Identify which cell holds the provided text, then report its (X, Y) central coordinate. 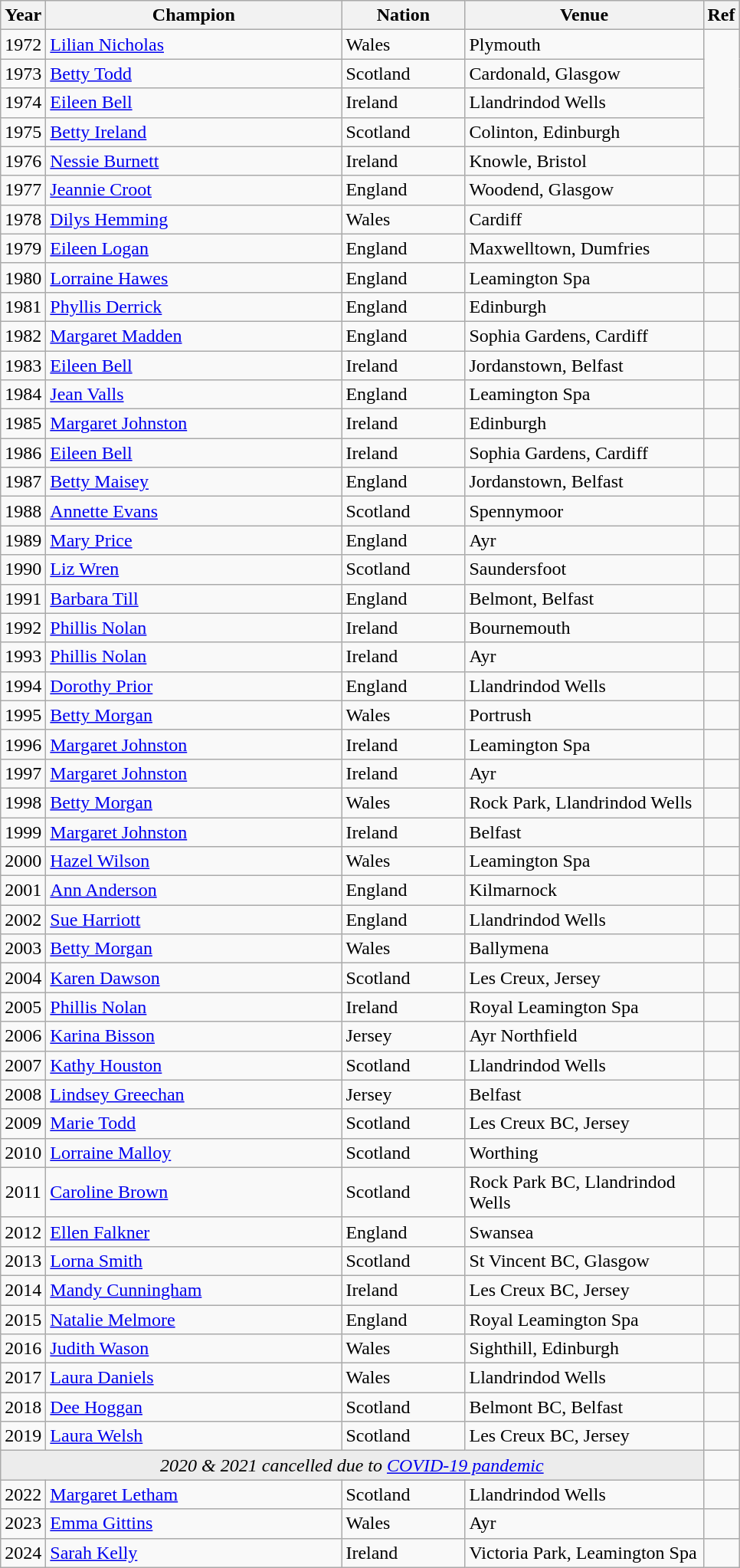
1989 (23, 540)
Ann Anderson (194, 891)
1995 (23, 715)
Les Creux, Jersey (584, 978)
1990 (23, 569)
Caroline Brown (194, 1192)
Annette Evans (194, 511)
1984 (23, 395)
1983 (23, 366)
Betty Ireland (194, 132)
1973 (23, 74)
Cardonald, Glasgow (584, 74)
1975 (23, 132)
Victoria Park, Leamington Spa (584, 1553)
Phyllis Derrick (194, 307)
Dilys Hemming (194, 219)
Natalie Melmore (194, 1319)
1985 (23, 424)
Betty Todd (194, 74)
2009 (23, 1124)
1976 (23, 161)
Ellen Falkner (194, 1232)
1987 (23, 482)
2007 (23, 1065)
Ref (722, 15)
2020 & 2021 cancelled due to COVID-19 pandemic (352, 1465)
1974 (23, 103)
Worthing (584, 1153)
Lorraine Hawes (194, 277)
Lorraine Malloy (194, 1153)
2001 (23, 891)
Portrush (584, 715)
2016 (23, 1349)
Marie Todd (194, 1124)
Kilmarnock (584, 891)
Karina Bisson (194, 1036)
Dee Hoggan (194, 1407)
2012 (23, 1232)
2006 (23, 1036)
Margaret Madden (194, 336)
Laura Daniels (194, 1378)
Cardiff (584, 219)
Spennymoor (584, 511)
2005 (23, 1007)
Jeannie Croot (194, 190)
2022 (23, 1494)
Liz Wren (194, 569)
Belmont, Belfast (584, 599)
2000 (23, 861)
2004 (23, 978)
Year (23, 15)
Jean Valls (194, 395)
Belmont BC, Belfast (584, 1407)
1992 (23, 628)
2013 (23, 1261)
2018 (23, 1407)
Laura Welsh (194, 1436)
Mary Price (194, 540)
1982 (23, 336)
Lorna Smith (194, 1261)
Knowle, Bristol (584, 161)
Betty Maisey (194, 482)
St Vincent BC, Glasgow (584, 1261)
2002 (23, 920)
1981 (23, 307)
2010 (23, 1153)
Rock Park BC, Llandrindod Wells (584, 1192)
2017 (23, 1378)
Sighthill, Edinburgh (584, 1349)
1996 (23, 744)
Ayr Northfield (584, 1036)
Swansea (584, 1232)
1972 (23, 44)
Woodend, Glasgow (584, 190)
Lindsey Greechan (194, 1094)
2024 (23, 1553)
1979 (23, 248)
1993 (23, 657)
2008 (23, 1094)
Lilian Nicholas (194, 44)
2014 (23, 1290)
Eileen Logan (194, 248)
1986 (23, 453)
2003 (23, 949)
Karen Dawson (194, 978)
1998 (23, 802)
Kathy Houston (194, 1065)
2019 (23, 1436)
2023 (23, 1524)
Nation (403, 15)
Barbara Till (194, 599)
Sarah Kelly (194, 1553)
Bournemouth (584, 628)
2015 (23, 1319)
1991 (23, 599)
Rock Park, Llandrindod Wells (584, 802)
Margaret Letham (194, 1494)
2011 (23, 1192)
Colinton, Edinburgh (584, 132)
Venue (584, 15)
Dorothy Prior (194, 686)
1994 (23, 686)
Emma Gittins (194, 1524)
1999 (23, 832)
Hazel Wilson (194, 861)
Judith Wason (194, 1349)
Maxwelltown, Dumfries (584, 248)
1977 (23, 190)
1980 (23, 277)
1997 (23, 773)
Mandy Cunningham (194, 1290)
1988 (23, 511)
Sue Harriott (194, 920)
Plymouth (584, 44)
Nessie Burnett (194, 161)
Champion (194, 15)
Saundersfoot (584, 569)
Ballymena (584, 949)
1978 (23, 219)
